Scan for the cell matching the given text and deliver its [X, Y] coordinate at center. 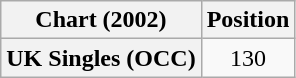
130 [248, 58]
Chart (2002) [101, 20]
Position [248, 20]
UK Singles (OCC) [101, 58]
